Find where the given text appears and provide that cell's center as [X, Y] coordinate. 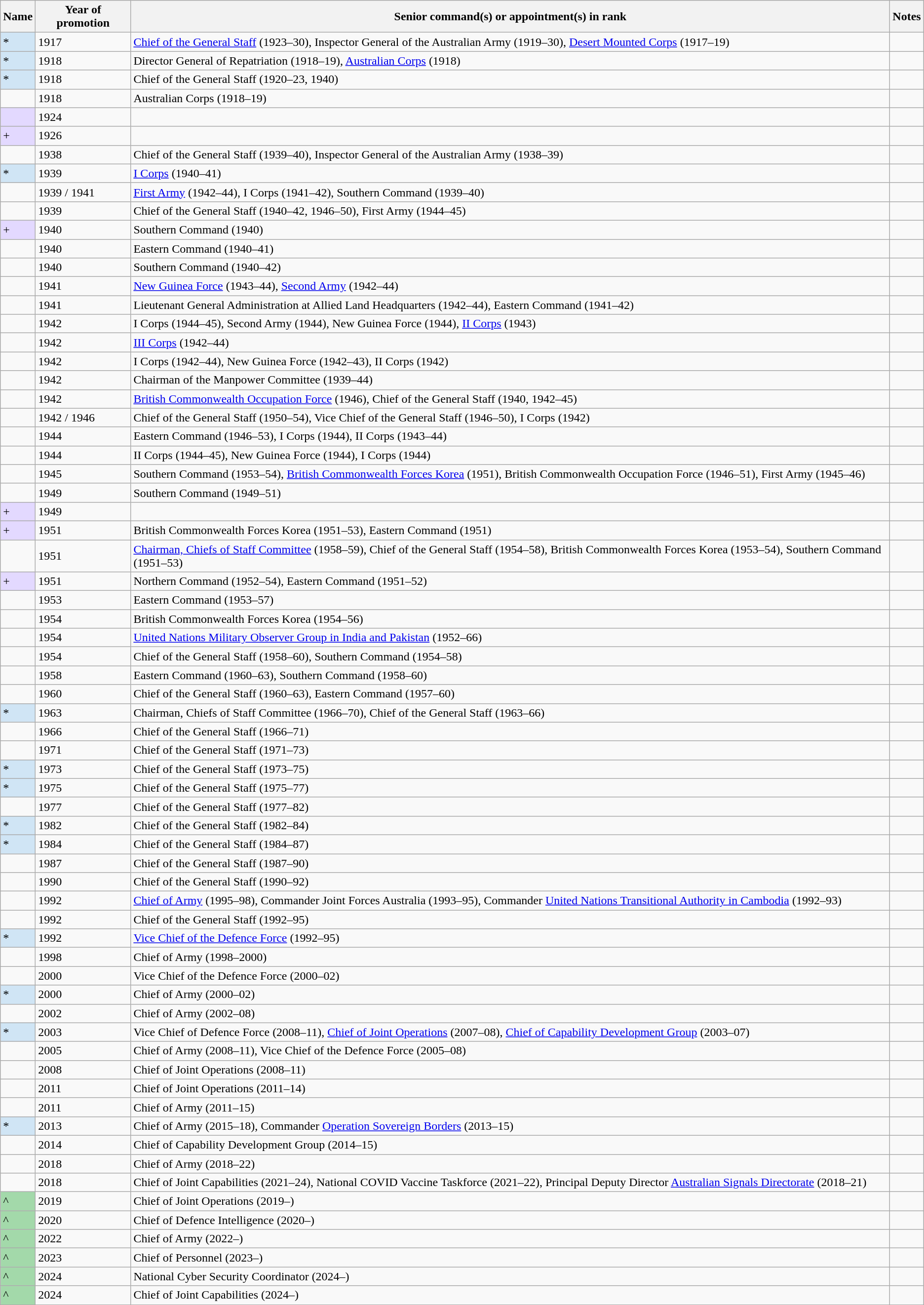
Chief of the General Staff (1950–54), Vice Chief of the General Staff (1946–50), I Corps (1942) [510, 418]
Chairman of the Manpower Committee (1939–44) [510, 380]
2023 [83, 1258]
II Corps (1944–45), New Guinea Force (1944), I Corps (1944) [510, 455]
Chief of the General Staff (1958–60), Southern Command (1954–58) [510, 656]
Chief of Capability Development Group (2014–15) [510, 1145]
Chief of the General Staff (1971–73) [510, 750]
Lieutenant General Administration at Allied Land Headquarters (1942–44), Eastern Command (1941–42) [510, 305]
Vice Chief of the Defence Force (2000–02) [510, 976]
1938 [83, 154]
Chief of Army (2015–18), Commander Operation Sovereign Borders (2013–15) [510, 1126]
I Corps (1942–44), New Guinea Force (1942–43), II Corps (1942) [510, 361]
1963 [83, 713]
Chief of the General Staff (1973–75) [510, 769]
1924 [83, 117]
Eastern Command (1940–41) [510, 248]
Chief of Joint Capabilities (2021–24), National COVID Vaccine Taskforce (2021–22), Principal Deputy Director Australian Signals Directorate (2018–21) [510, 1183]
Director General of Repatriation (1918–19), Australian Corps (1918) [510, 61]
Chief of the General Staff (1977–82) [510, 806]
1953 [83, 600]
Southern Command (1940) [510, 230]
2014 [83, 1145]
British Commonwealth Forces Korea (1954–56) [510, 619]
Notes [907, 17]
I Corps (1944–45), Second Army (1944), New Guinea Force (1944), II Corps (1943) [510, 324]
Chief of Joint Capabilities (2024–) [510, 1295]
Chief of Army (1995–98), Commander Joint Forces Australia (1993–95), Commander United Nations Transitional Authority in Cambodia (1992–93) [510, 901]
2013 [83, 1126]
Northern Command (1952–54), Eastern Command (1951–52) [510, 581]
Chief of the General Staff (1923–30), Inspector General of the Australian Army (1919–30), Desert Mounted Corps (1917–19) [510, 42]
1975 [83, 788]
1973 [83, 769]
Vice Chief of Defence Force (2008–11), Chief of Joint Operations (2007–08), Chief of Capability Development Group (2003–07) [510, 1032]
Chief of Army (2002–08) [510, 1013]
New Guinea Force (1943–44), Second Army (1942–44) [510, 286]
1966 [83, 731]
Eastern Command (1946–53), I Corps (1944), II Corps (1943–44) [510, 436]
Chief of Army (2008–11), Vice Chief of the Defence Force (2005–08) [510, 1051]
Chief of Joint Operations (2011–14) [510, 1088]
United Nations Military Observer Group in India and Pakistan (1952–66) [510, 638]
1926 [83, 136]
Chief of Personnel (2023–) [510, 1258]
Year of promotion [83, 17]
1942 / 1946 [83, 418]
1917 [83, 42]
1984 [83, 844]
First Army (1942–44), I Corps (1941–42), Southern Command (1939–40) [510, 192]
1982 [83, 825]
Chief of Army (2022–) [510, 1239]
1990 [83, 882]
British Commonwealth Occupation Force (1946), Chief of the General Staff (1940, 1942–45) [510, 399]
Senior command(s) or appointment(s) in rank [510, 17]
Chief of the General Staff (1966–71) [510, 731]
Chief of the General Staff (1960–63), Eastern Command (1957–60) [510, 694]
2019 [83, 1201]
Chief of Army (2011–15) [510, 1107]
1987 [83, 863]
Eastern Command (1953–57) [510, 600]
Chief of the General Staff (1975–77) [510, 788]
Vice Chief of the Defence Force (1992–95) [510, 938]
2022 [83, 1239]
Chief of Defence Intelligence (2020–) [510, 1220]
Chief of the General Staff (1990–92) [510, 882]
1960 [83, 694]
Chief of the General Staff (1939–40), Inspector General of the Australian Army (1938–39) [510, 154]
Chief of the General Staff (1982–84) [510, 825]
III Corps (1942–44) [510, 343]
Chief of Army (1998–2000) [510, 957]
Chief of Army (2000–02) [510, 995]
1971 [83, 750]
Southern Command (1949–51) [510, 493]
Southern Command (1953–54), British Commonwealth Forces Korea (1951), British Commonwealth Occupation Force (1946–51), First Army (1945–46) [510, 474]
Chief of the General Staff (1987–90) [510, 863]
1958 [83, 675]
Chairman, Chiefs of Staff Committee (1966–70), Chief of the General Staff (1963–66) [510, 713]
National Cyber Security Coordinator (2024–) [510, 1276]
Chief of the General Staff (1984–87) [510, 844]
1939 / 1941 [83, 192]
1945 [83, 474]
Chief of the General Staff (1992–95) [510, 920]
2020 [83, 1220]
1977 [83, 806]
Chief of the General Staff (1920–23, 1940) [510, 79]
I Corps (1940–41) [510, 173]
Southern Command (1940–42) [510, 268]
Chief of the General Staff (1940–42, 1946–50), First Army (1944–45) [510, 211]
Chief of Army (2018–22) [510, 1163]
2003 [83, 1032]
2002 [83, 1013]
Eastern Command (1960–63), Southern Command (1958–60) [510, 675]
Name [18, 17]
2005 [83, 1051]
Chief of Joint Operations (2008–11) [510, 1070]
Australian Corps (1918–19) [510, 98]
Chief of Joint Operations (2019–) [510, 1201]
1998 [83, 957]
British Commonwealth Forces Korea (1951–53), Eastern Command (1951) [510, 530]
2008 [83, 1070]
